Provide the (X, Y) coordinate of the cell's center where the given text is located.  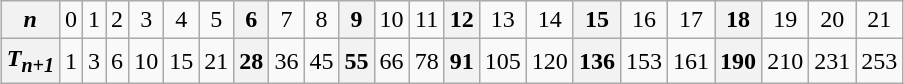
19 (786, 20)
120 (550, 61)
2 (118, 20)
91 (462, 61)
55 (356, 61)
8 (322, 20)
n (30, 20)
13 (502, 20)
190 (738, 61)
7 (286, 20)
78 (426, 61)
28 (252, 61)
5 (216, 20)
161 (690, 61)
253 (880, 61)
153 (644, 61)
0 (70, 20)
18 (738, 20)
36 (286, 61)
9 (356, 20)
105 (502, 61)
14 (550, 20)
16 (644, 20)
Tn+1 (30, 61)
17 (690, 20)
210 (786, 61)
45 (322, 61)
4 (182, 20)
12 (462, 20)
66 (392, 61)
136 (596, 61)
11 (426, 20)
231 (832, 61)
20 (832, 20)
